Determine the [x, y] coordinate at the center of the cell enclosing the given text.  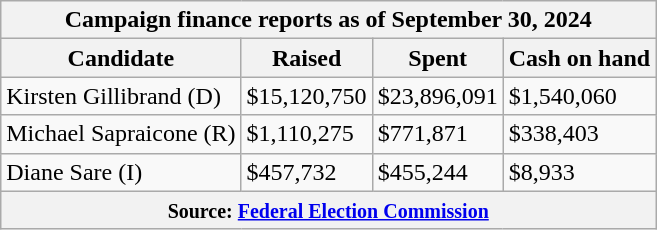
$457,732 [306, 172]
Spent [438, 58]
Diane Sare (I) [121, 172]
Candidate [121, 58]
Campaign finance reports as of September 30, 2024 [328, 20]
$338,403 [579, 134]
$1,110,275 [306, 134]
Source: Federal Election Commission [328, 210]
$15,120,750 [306, 96]
$455,244 [438, 172]
$1,540,060 [579, 96]
Michael Sapraicone (R) [121, 134]
Kirsten Gillibrand (D) [121, 96]
$23,896,091 [438, 96]
$771,871 [438, 134]
Cash on hand [579, 58]
$8,933 [579, 172]
Raised [306, 58]
